Determine the (x, y) coordinate at the center of the cell enclosing the given text.  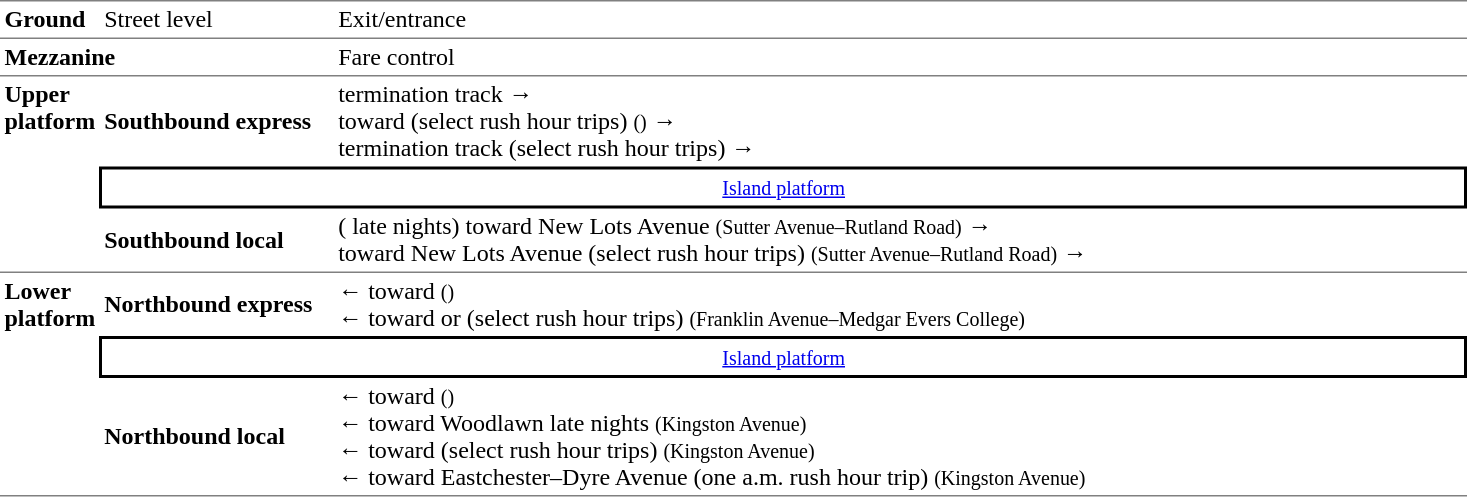
Northbound local (217, 437)
Lower platform (50, 385)
Southbound express (217, 121)
Street level (217, 19)
Ground (50, 19)
Northbound express (217, 304)
Mezzanine (167, 58)
Southbound local (217, 240)
Upper platform (50, 174)
